Search for the cell housing the specified text and yield its (X, Y) center coordinate. 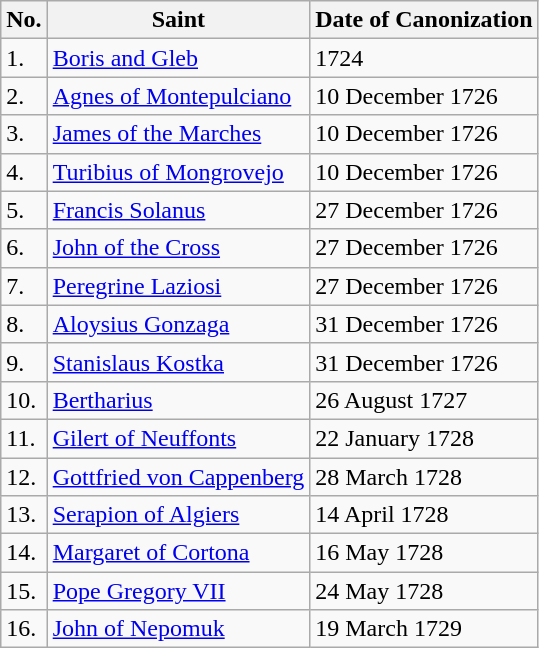
Francis Solanus (178, 210)
Margaret of Cortona (178, 553)
24 May 1728 (424, 591)
1724 (424, 58)
Date of Canonization (424, 20)
John of the Cross (178, 248)
1. (24, 58)
Gilert of Neuffonts (178, 438)
14 April 1728 (424, 515)
22 January 1728 (424, 438)
Gottfried von Cappenberg (178, 477)
Peregrine Laziosi (178, 286)
9. (24, 362)
2. (24, 96)
26 August 1727 (424, 400)
6. (24, 248)
Turibius of Mongrovejo (178, 172)
15. (24, 591)
Serapion of Algiers (178, 515)
16. (24, 629)
Boris and Gleb (178, 58)
5. (24, 210)
13. (24, 515)
Bertharius (178, 400)
12. (24, 477)
19 March 1729 (424, 629)
8. (24, 324)
28 March 1728 (424, 477)
Agnes of Montepulciano (178, 96)
7. (24, 286)
Stanislaus Kostka (178, 362)
Aloysius Gonzaga (178, 324)
3. (24, 134)
11. (24, 438)
James of the Marches (178, 134)
No. (24, 20)
Saint (178, 20)
10. (24, 400)
16 May 1728 (424, 553)
John of Nepomuk (178, 629)
Pope Gregory VII (178, 591)
14. (24, 553)
4. (24, 172)
